Identify which cell holds the provided text, then report its [x, y] central coordinate. 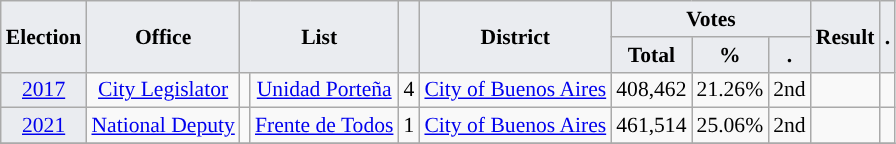
Frente de Todos [324, 126]
Votes [711, 19]
National Deputy [162, 126]
1 [408, 126]
District [515, 36]
25.06% [730, 126]
21.26% [730, 90]
Unidad Porteña [324, 90]
% [730, 55]
City Legislator [162, 90]
Result [846, 36]
4 [408, 90]
408,462 [651, 90]
461,514 [651, 126]
Election [44, 36]
List [320, 36]
2021 [44, 126]
Office [162, 36]
Total [651, 55]
2017 [44, 90]
